For the text-containing cell, return its midpoint in [X, Y] coordinate format. 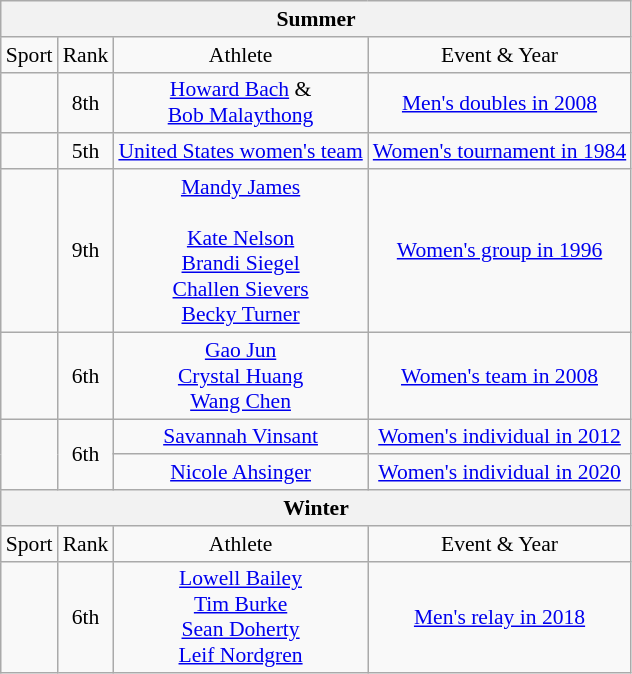
5th [86, 152]
Lowell BaileyTim BurkeSean DohertyLeif Nordgren [240, 617]
Winter [316, 508]
United States women's team [240, 152]
Women's individual in 2012 [500, 437]
Howard Bach &Bob Malaythong [240, 102]
Savannah Vinsant [240, 437]
Summer [316, 19]
Nicole Ahsinger [240, 473]
Men's relay in 2018 [500, 617]
Mandy JamesKate NelsonBrandi SiegelChallen SieversBecky Turner [240, 250]
Women's group in 1996 [500, 250]
Gao JunCrystal HuangWang Chen [240, 376]
Women's individual in 2020 [500, 473]
Women's tournament in 1984 [500, 152]
8th [86, 102]
9th [86, 250]
Men's doubles in 2008 [500, 102]
Women's team in 2008 [500, 376]
